Provide the (X, Y) coordinate of the cell's center where the given text is located.  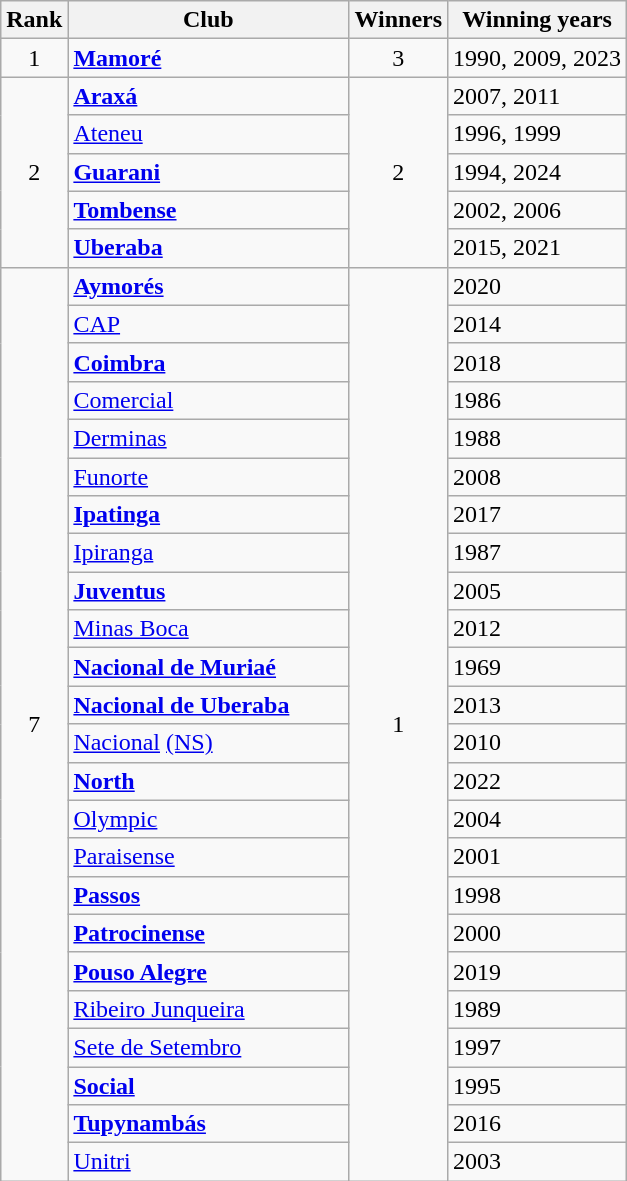
1969 (538, 667)
Patrocinense (208, 933)
North (208, 781)
Uberaba (208, 248)
2004 (538, 819)
2005 (538, 591)
Comercial (208, 400)
Nacional (NS) (208, 743)
1989 (538, 1009)
2022 (538, 781)
2018 (538, 362)
Winners (398, 20)
2019 (538, 971)
Nacional de Muriaé (208, 667)
Aymorés (208, 286)
1990, 2009, 2023 (538, 58)
2017 (538, 515)
2016 (538, 1124)
Coimbra (208, 362)
CAP (208, 324)
2000 (538, 933)
Derminas (208, 438)
Passos (208, 895)
1998 (538, 895)
1986 (538, 400)
Ateneu (208, 134)
1997 (538, 1047)
Ipatinga (208, 515)
Unitri (208, 1162)
Juventus (208, 591)
Funorte (208, 477)
Paraisense (208, 857)
1994, 2024 (538, 172)
Tupynambás (208, 1124)
Ipiranga (208, 553)
2008 (538, 477)
1988 (538, 438)
2014 (538, 324)
2001 (538, 857)
Pouso Alegre (208, 971)
2020 (538, 286)
2002, 2006 (538, 210)
Ribeiro Junqueira (208, 1009)
Araxá (208, 96)
2015, 2021 (538, 248)
2012 (538, 629)
Sete de Setembro (208, 1047)
2007, 2011 (538, 96)
1996, 1999 (538, 134)
Tombense (208, 210)
1995 (538, 1085)
Club (208, 20)
Olympic (208, 819)
2003 (538, 1162)
Rank (34, 20)
Guarani (208, 172)
3 (398, 58)
Mamoré (208, 58)
7 (34, 724)
2013 (538, 705)
Nacional de Uberaba (208, 705)
2010 (538, 743)
1987 (538, 553)
Social (208, 1085)
Minas Boca (208, 629)
Winning years (538, 20)
